Provide the [x, y] coordinate of the cell's center where the given text is located.  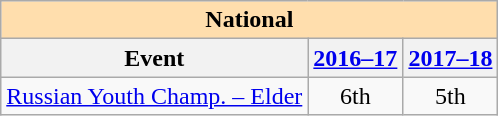
Event [154, 58]
Russian Youth Champ. – Elder [154, 96]
National [250, 20]
5th [450, 96]
2016–17 [356, 58]
6th [356, 96]
2017–18 [450, 58]
